Extract the (x, y) coordinate from the center of the cell holding the provided text.  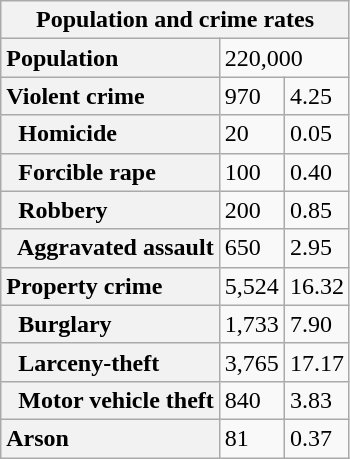
Homicide (110, 134)
3,765 (252, 362)
Aggravated assault (110, 248)
Motor vehicle theft (110, 400)
81 (252, 438)
650 (252, 248)
200 (252, 210)
17.17 (316, 362)
220,000 (284, 58)
970 (252, 96)
2.95 (316, 248)
3.83 (316, 400)
Burglary (110, 324)
5,524 (252, 286)
Population and crime rates (176, 20)
Robbery (110, 210)
16.32 (316, 286)
Larceny-theft (110, 362)
0.40 (316, 172)
Arson (110, 438)
20 (252, 134)
0.85 (316, 210)
Population (110, 58)
0.05 (316, 134)
4.25 (316, 96)
Violent crime (110, 96)
Forcible rape (110, 172)
840 (252, 400)
Property crime (110, 286)
100 (252, 172)
1,733 (252, 324)
7.90 (316, 324)
0.37 (316, 438)
